Return (x, y) of the center of cell containing provided text 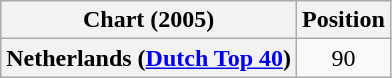
Chart (2005) (149, 20)
90 (344, 58)
Position (344, 20)
Netherlands (Dutch Top 40) (149, 58)
